Find where the given text appears and provide that cell's center as (X, Y) coordinate. 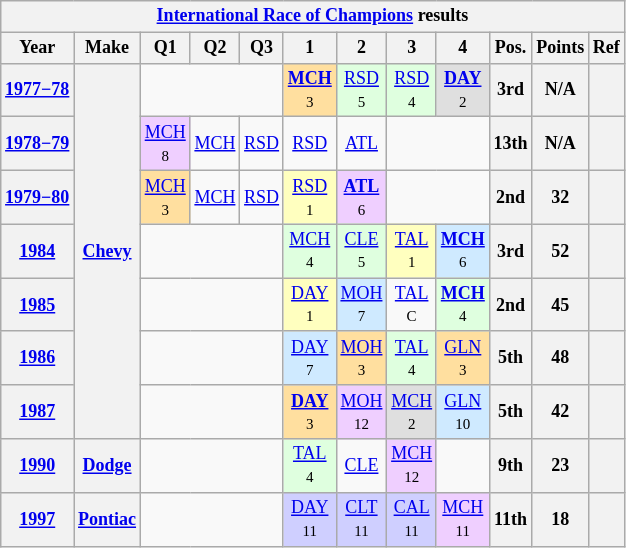
3 (412, 48)
DAY11 (310, 519)
Ref (607, 48)
4 (462, 48)
DAY2 (462, 90)
1990 (38, 466)
CLE5 (362, 251)
Pos. (510, 48)
MCH8 (165, 144)
48 (560, 358)
ATL (362, 144)
Dodge (108, 466)
TALC (412, 305)
1987 (38, 412)
TAL1 (412, 251)
Chevy (108, 251)
International Race of Champions results (312, 16)
9th (510, 466)
RSD5 (362, 90)
11th (510, 519)
MOH3 (362, 358)
MCH11 (462, 519)
MCH6 (462, 251)
1978−79 (38, 144)
CAL11 (412, 519)
DAY3 (310, 412)
Year (38, 48)
Make (108, 48)
Q3 (262, 48)
DAY1 (310, 305)
13th (510, 144)
DAY7 (310, 358)
1986 (38, 358)
Pontiac (108, 519)
RSD4 (412, 90)
1979−80 (38, 197)
Q1 (165, 48)
MCH12 (412, 466)
1984 (38, 251)
MOH7 (362, 305)
1985 (38, 305)
ATL6 (362, 197)
CLT11 (362, 519)
GLN3 (462, 358)
1997 (38, 519)
Q2 (215, 48)
MCH2 (412, 412)
MOH12 (362, 412)
23 (560, 466)
1 (310, 48)
2 (362, 48)
Points (560, 48)
CLE (362, 466)
GLN10 (462, 412)
42 (560, 412)
52 (560, 251)
45 (560, 305)
32 (560, 197)
1977−78 (38, 90)
18 (560, 519)
RSD1 (310, 197)
